From the cell containing the given text, extract its center point as [x, y] coordinate. 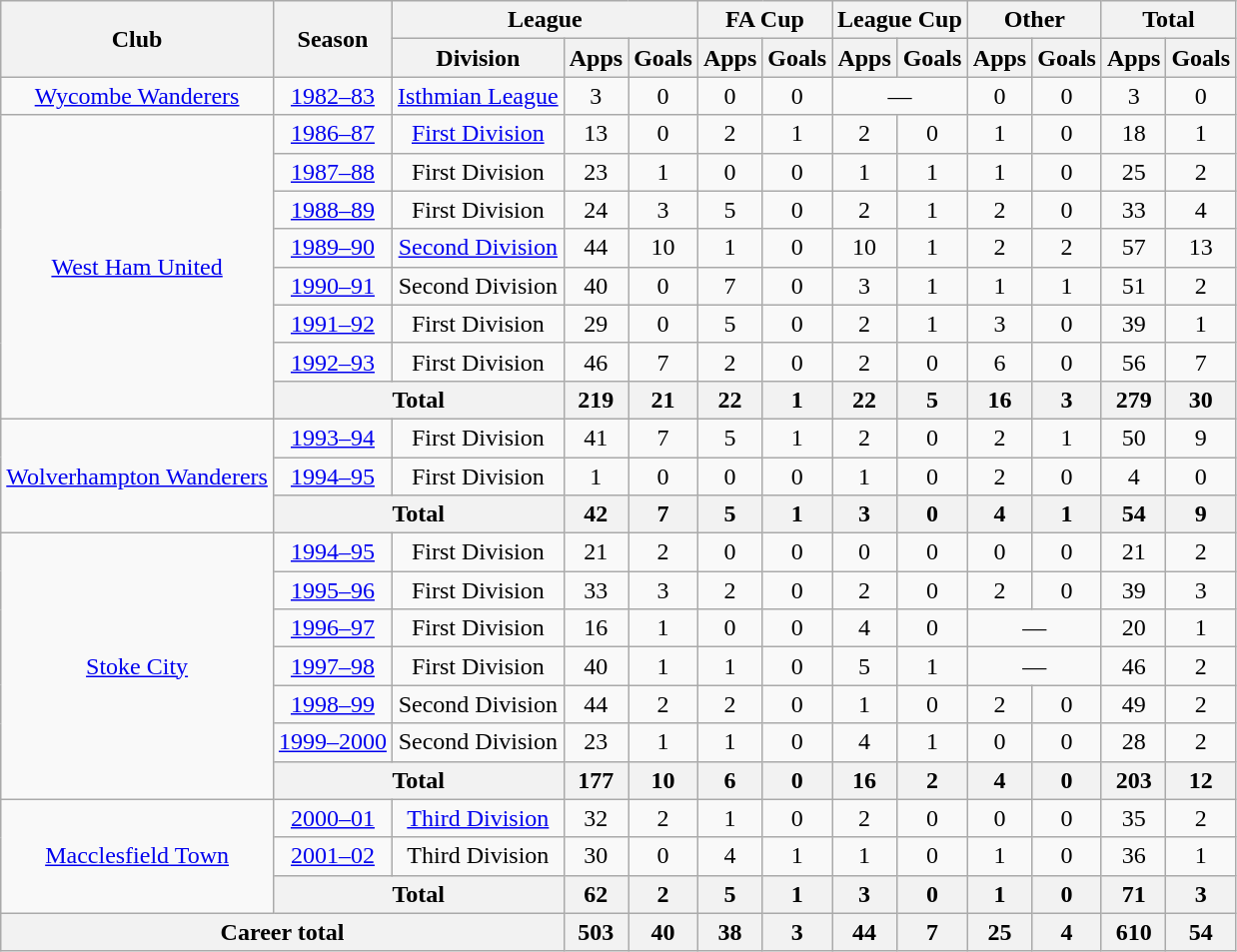
1999–2000 [332, 742]
36 [1133, 856]
219 [596, 400]
Other [1034, 20]
Wycombe Wanderers [138, 96]
24 [596, 210]
38 [729, 932]
203 [1133, 780]
Macclesfield Town [138, 856]
20 [1133, 628]
18 [1133, 134]
56 [1133, 362]
42 [596, 514]
2000–01 [332, 818]
1991–92 [332, 324]
41 [596, 438]
Season [332, 39]
35 [1133, 818]
28 [1133, 742]
57 [1133, 248]
1987–88 [332, 172]
1996–97 [332, 628]
1988–89 [332, 210]
League Cup [900, 20]
51 [1133, 286]
503 [596, 932]
FA Cup [764, 20]
62 [596, 894]
1993–94 [332, 438]
Stoke City [138, 666]
1997–98 [332, 666]
12 [1201, 780]
49 [1133, 704]
Division [478, 58]
Wolverhampton Wanderers [138, 476]
610 [1133, 932]
2001–02 [332, 856]
50 [1133, 438]
1992–93 [332, 362]
32 [596, 818]
West Ham United [138, 267]
29 [596, 324]
1998–99 [332, 704]
1986–87 [332, 134]
1989–90 [332, 248]
279 [1133, 400]
177 [596, 780]
1995–96 [332, 590]
League [545, 20]
Club [138, 39]
Isthmian League [478, 96]
Career total [282, 932]
71 [1133, 894]
1982–83 [332, 96]
1990–91 [332, 286]
